Return the [x, y] coordinate for the center point of the cell that contains the specified text.  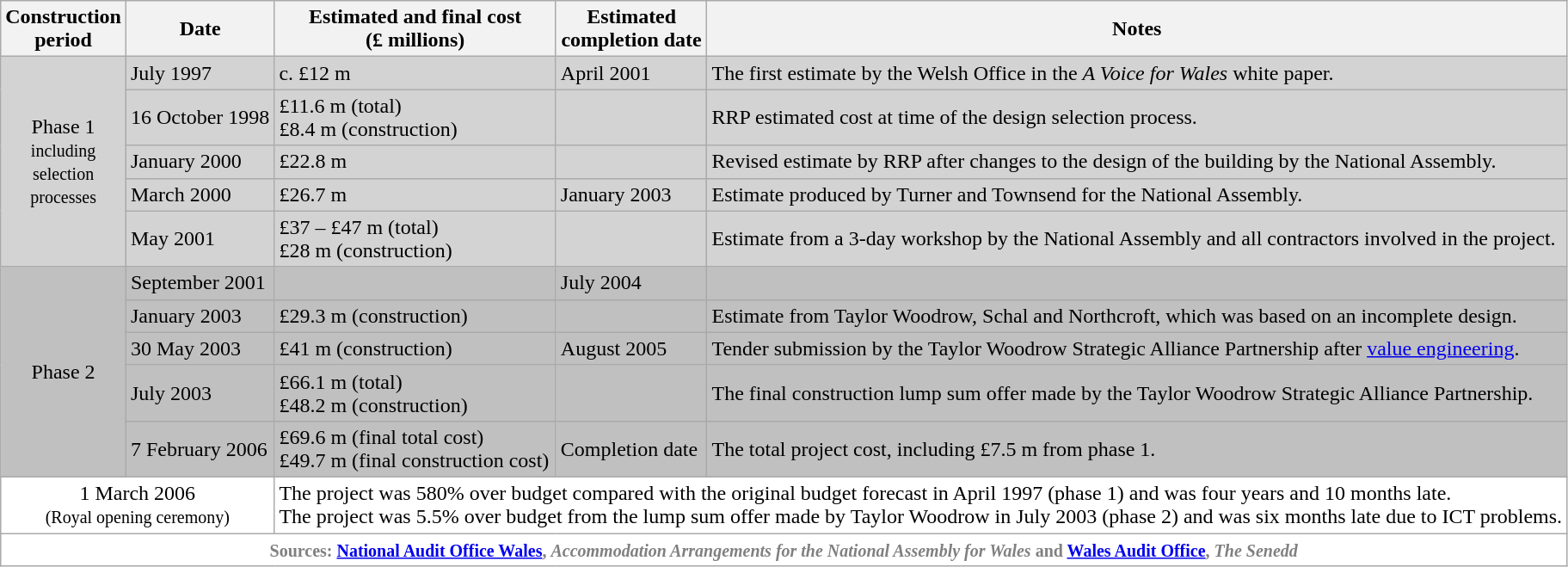
Sources: National Audit Office Wales, Accommodation Arrangements for the National Assembly for Wales and Wales Audit Office, The Senedd [784, 550]
£11.6 m (total)£8.4 m (construction) [415, 117]
Phase 2 [64, 372]
£22.8 m [415, 162]
Estimate from Taylor Woodrow, Schal and Northcroft, which was based on an incomplete design. [1137, 316]
£66.1 m (total)£48.2 m (construction) [415, 392]
Estimated and final cost(£ millions) [415, 29]
Estimate from a 3-day workshop by the National Assembly and all contractors involved in the project. [1137, 239]
£29.3 m (construction) [415, 316]
£26.7 m [415, 194]
Tender submission by the Taylor Woodrow Strategic Alliance Partnership after value engineering. [1137, 348]
RRP estimated cost at time of the design selection process. [1137, 117]
The final construction lump sum offer made by the Taylor Woodrow Strategic Alliance Partnership. [1137, 392]
Estimatedcompletion date [631, 29]
7 February 2006 [200, 449]
May 2001 [200, 239]
July 1997 [200, 73]
Notes [1137, 29]
Phase 1includingselectionprocesses [64, 162]
Estimate produced by Turner and Townsend for the National Assembly. [1137, 194]
Completion date [631, 449]
£69.6 m (final total cost)£49.7 m (final construction cost) [415, 449]
£37 – £47 m (total)£28 m (construction) [415, 239]
July 2003 [200, 392]
16 October 1998 [200, 117]
August 2005 [631, 348]
Revised estimate by RRP after changes to the design of the building by the National Assembly. [1137, 162]
c. £12 m [415, 73]
The total project cost, including £7.5 m from phase 1. [1137, 449]
March 2000 [200, 194]
£41 m (construction) [415, 348]
Constructionperiod [64, 29]
1 March 2006(Royal opening ceremony) [138, 504]
30 May 2003 [200, 348]
Date [200, 29]
The first estimate by the Welsh Office in the A Voice for Wales white paper. [1137, 73]
April 2001 [631, 73]
July 2004 [631, 283]
January 2000 [200, 162]
September 2001 [200, 283]
